Identify which cell holds the provided text, then report its [X, Y] central coordinate. 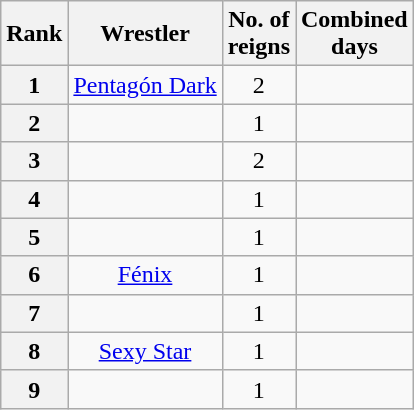
5 [34, 237]
No. ofreigns [258, 34]
Combineddays [355, 34]
3 [34, 161]
6 [34, 275]
7 [34, 313]
9 [34, 389]
8 [34, 351]
Wrestler [145, 34]
4 [34, 199]
Pentagón Dark [145, 85]
Fénix [145, 275]
Sexy Star [145, 351]
Rank [34, 34]
